Return [x, y] of the center of cell containing provided text 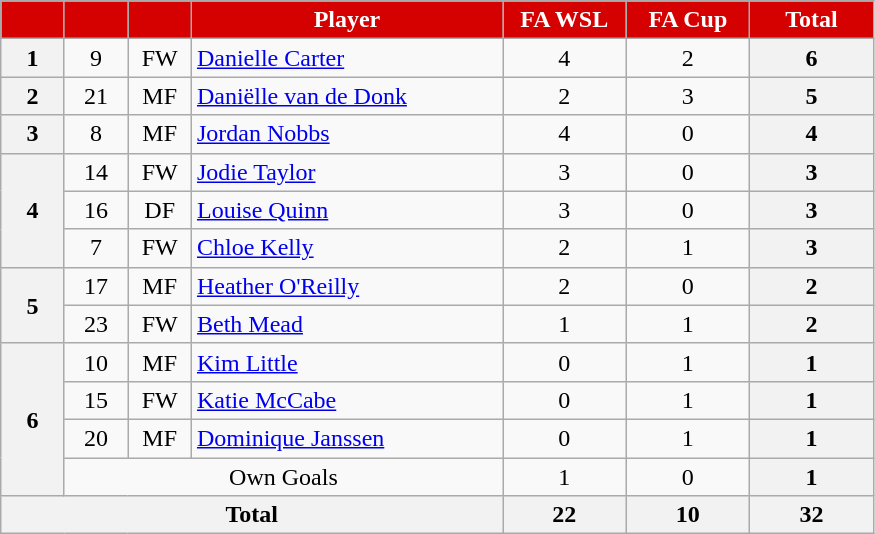
Dominique Janssen [346, 438]
15 [96, 400]
FA WSL [564, 20]
FA Cup [688, 20]
17 [96, 286]
Chloe Kelly [346, 248]
Jordan Nobbs [346, 134]
14 [96, 172]
9 [96, 58]
Heather O'Reilly [346, 286]
21 [96, 96]
8 [96, 134]
Jodie Taylor [346, 172]
23 [96, 324]
Daniëlle van de Donk [346, 96]
Danielle Carter [346, 58]
Katie McCabe [346, 400]
Own Goals [283, 477]
Louise Quinn [346, 210]
7 [96, 248]
Kim Little [346, 362]
Player [346, 20]
16 [96, 210]
32 [812, 515]
Beth Mead [346, 324]
DF [160, 210]
22 [564, 515]
20 [96, 438]
